For the text-containing cell, return its midpoint in (X, Y) coordinate format. 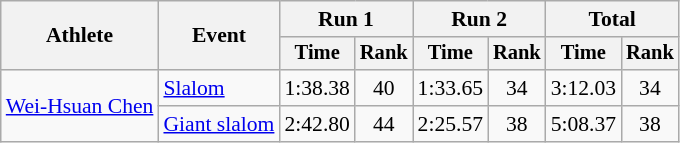
40 (384, 88)
Run 2 (480, 19)
3:12.03 (584, 88)
2:42.80 (316, 124)
1:38.38 (316, 88)
Giant slalom (218, 124)
1:33.65 (450, 88)
2:25.57 (450, 124)
Slalom (218, 88)
Total (612, 19)
Event (218, 36)
Athlete (80, 36)
5:08.37 (584, 124)
Wei-Hsuan Chen (80, 106)
Run 1 (346, 19)
44 (384, 124)
